Find where the given text appears and provide that cell's center as (x, y) coordinate. 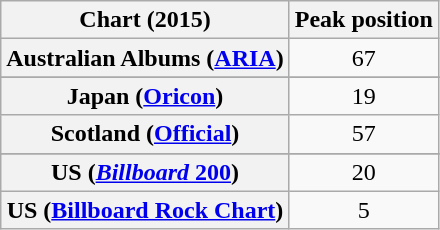
Australian Albums (ARIA) (145, 58)
Chart (2015) (145, 20)
Peak position (364, 20)
67 (364, 58)
Japan (Oricon) (145, 96)
US (Billboard 200) (145, 172)
57 (364, 134)
US (Billboard Rock Chart) (145, 210)
Scotland (Official) (145, 134)
20 (364, 172)
5 (364, 210)
19 (364, 96)
